Determine the [x, y] coordinate at the center of the cell enclosing the given text.  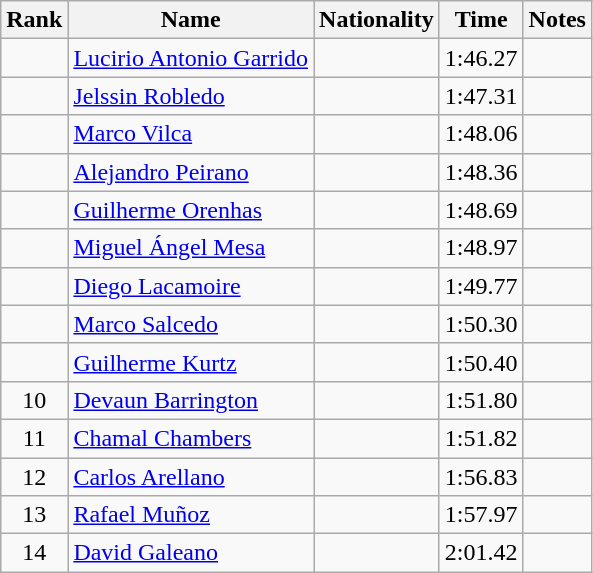
Rafael Muñoz [191, 515]
1:47.31 [481, 96]
Devaun Barrington [191, 400]
Guilherme Kurtz [191, 362]
1:57.97 [481, 515]
Miguel Ángel Mesa [191, 248]
14 [34, 553]
Name [191, 20]
Lucirio Antonio Garrido [191, 58]
1:51.82 [481, 438]
13 [34, 515]
Alejandro Peirano [191, 172]
11 [34, 438]
1:46.27 [481, 58]
1:48.36 [481, 172]
10 [34, 400]
Chamal Chambers [191, 438]
Marco Salcedo [191, 324]
Diego Lacamoire [191, 286]
1:51.80 [481, 400]
Notes [557, 20]
Time [481, 20]
Guilherme Orenhas [191, 210]
2:01.42 [481, 553]
Carlos Arellano [191, 477]
1:48.06 [481, 134]
Marco Vilca [191, 134]
David Galeano [191, 553]
1:50.40 [481, 362]
12 [34, 477]
1:56.83 [481, 477]
1:48.97 [481, 248]
Rank [34, 20]
1:49.77 [481, 286]
1:50.30 [481, 324]
1:48.69 [481, 210]
Jelssin Robledo [191, 96]
Nationality [377, 20]
